Find where the given text appears and provide that cell's center as (x, y) coordinate. 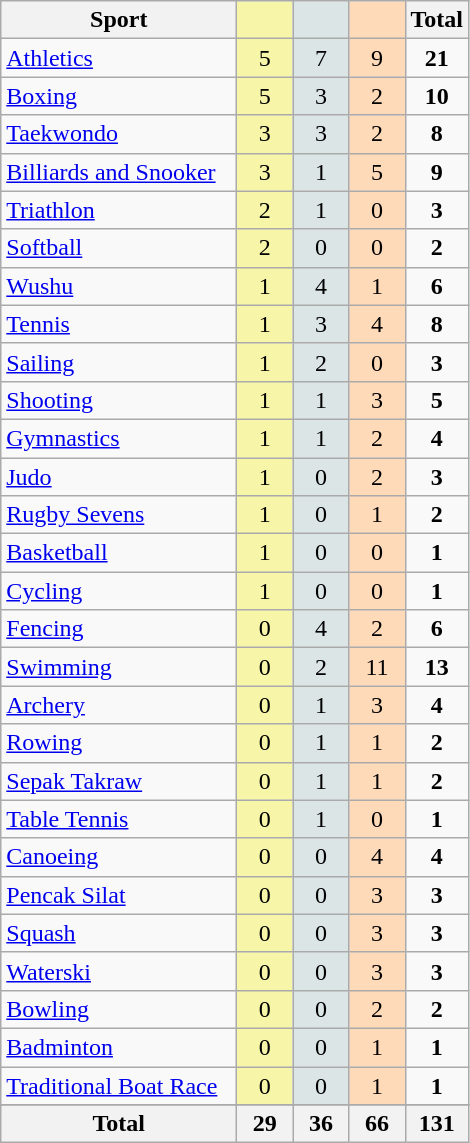
Shooting (119, 400)
Canoeing (119, 857)
13 (437, 667)
Wushu (119, 286)
7 (321, 58)
Swimming (119, 667)
Badminton (119, 1047)
Rugby Sevens (119, 515)
Billiards and Snooker (119, 172)
66 (377, 1124)
Softball (119, 248)
Traditional Boat Race (119, 1085)
Bowling (119, 1009)
Pencak Silat (119, 895)
Triathlon (119, 210)
29 (265, 1124)
Basketball (119, 553)
10 (437, 96)
Cycling (119, 591)
36 (321, 1124)
Fencing (119, 629)
131 (437, 1124)
Tennis (119, 324)
Boxing (119, 96)
Judo (119, 477)
Taekwondo (119, 134)
Athletics (119, 58)
Rowing (119, 743)
21 (437, 58)
Sailing (119, 362)
Squash (119, 933)
11 (377, 667)
Waterski (119, 971)
Gymnastics (119, 438)
Sport (119, 20)
Sepak Takraw (119, 781)
Archery (119, 705)
Table Tennis (119, 819)
